From the cell containing the given text, extract its center point as [x, y] coordinate. 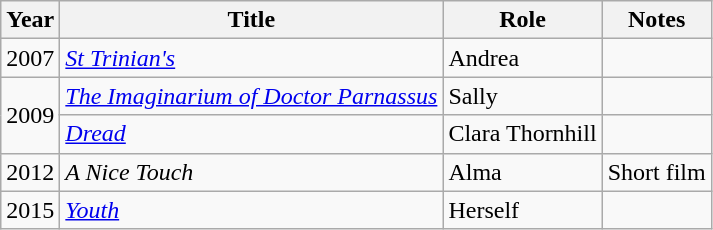
Alma [522, 172]
Year [30, 20]
Notes [656, 20]
2007 [30, 58]
The Imaginarium of Doctor Parnassus [252, 96]
2015 [30, 210]
2012 [30, 172]
Title [252, 20]
Role [522, 20]
Andrea [522, 58]
Herself [522, 210]
A Nice Touch [252, 172]
Clara Thornhill [522, 134]
Sally [522, 96]
Youth [252, 210]
2009 [30, 115]
St Trinian's [252, 58]
Short film [656, 172]
Dread [252, 134]
